Output the [x, y] coordinate of the center of the cell containing the given text.  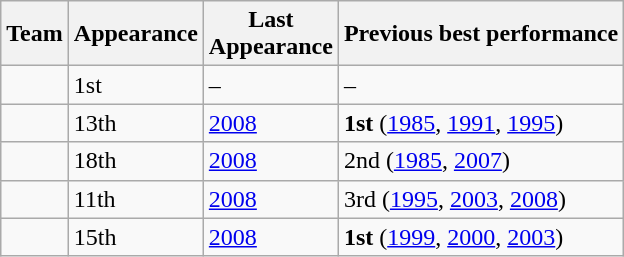
Appearance [136, 34]
1st (1985, 1991, 1995) [480, 123]
2nd (1985, 2007) [480, 161]
1st (1999, 2000, 2003) [480, 237]
3rd (1995, 2003, 2008) [480, 199]
11th [136, 199]
LastAppearance [270, 34]
18th [136, 161]
Previous best performance [480, 34]
Team [35, 34]
13th [136, 123]
15th [136, 237]
1st [136, 85]
